Output the [x, y] coordinate of the center of the cell containing the given text.  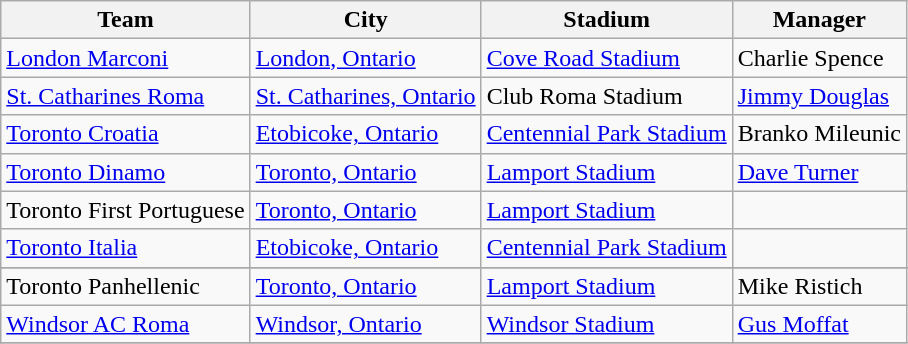
Windsor AC Roma [126, 324]
Toronto Dinamo [126, 172]
Toronto First Portuguese [126, 210]
Team [126, 20]
Windsor, Ontario [366, 324]
London Marconi [126, 58]
Toronto Panhellenic [126, 286]
Manager [819, 20]
London, Ontario [366, 58]
Mike Ristich [819, 286]
St. Catharines, Ontario [366, 96]
Toronto Italia [126, 248]
Cove Road Stadium [606, 58]
Windsor Stadium [606, 324]
Branko Mileunic [819, 134]
St. Catharines Roma [126, 96]
Dave Turner [819, 172]
City [366, 20]
Toronto Croatia [126, 134]
Gus Moffat [819, 324]
Jimmy Douglas [819, 96]
Stadium [606, 20]
Club Roma Stadium [606, 96]
Charlie Spence [819, 58]
